Capture the cell that displays the provided text and extract its [X, Y] central coordinate. 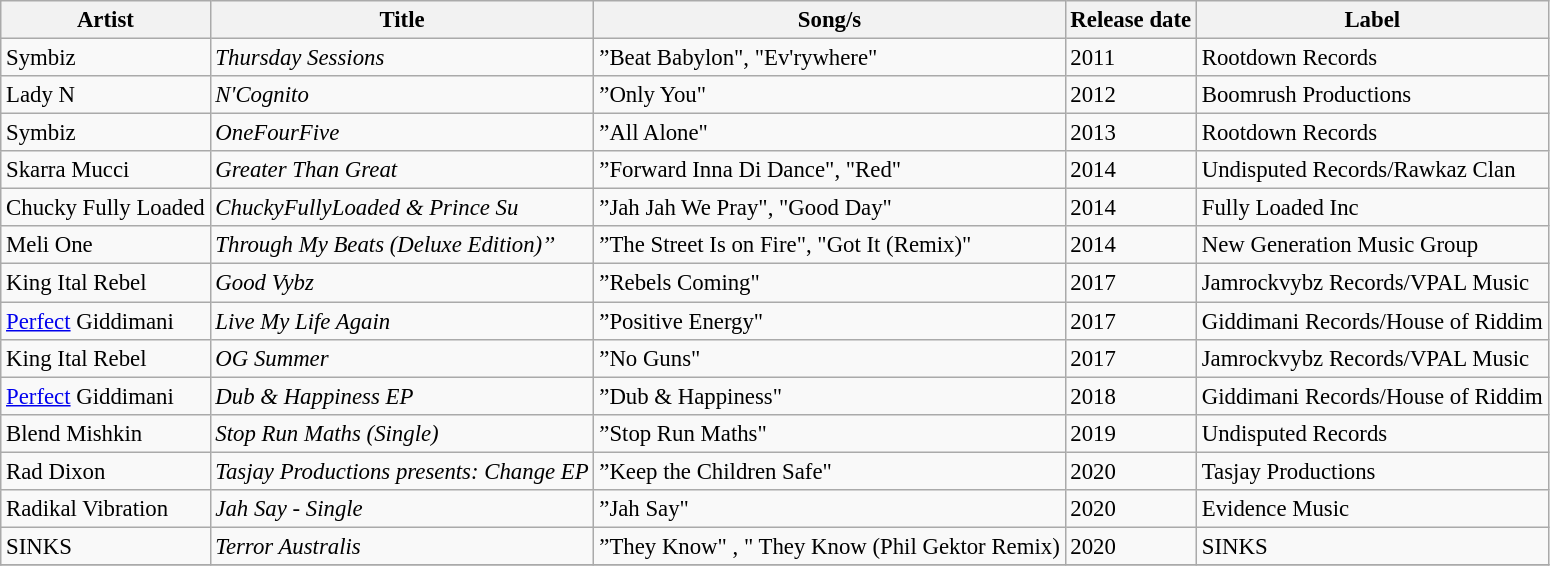
Undisputed Records/Rawkaz Clan [1372, 170]
Meli One [106, 245]
”No Guns" [830, 358]
OneFourFive [402, 133]
New Generation Music Group [1372, 245]
2019 [1130, 433]
”Only You" [830, 95]
”The Street Is on Fire", "Got It (Remix)" [830, 245]
2012 [1130, 95]
Rad Dixon [106, 471]
Radikal Vibration [106, 509]
Greater Than Great [402, 170]
2011 [1130, 58]
”Dub & Happiness" [830, 396]
Evidence Music [1372, 509]
Chucky Fully Loaded [106, 208]
”Stop Run Maths" [830, 433]
”Jah Say" [830, 509]
Jah Say - Single [402, 509]
Thursday Sessions [402, 58]
Skarra Mucci [106, 170]
”Forward Inna Di Dance", "Red" [830, 170]
Artist [106, 20]
Good Vybz [402, 283]
”They Know" , " They Know (Phil Gektor Remix) [830, 546]
Blend Mishkin [106, 433]
Live My Life Again [402, 321]
”Jah Jah We Pray", "Good Day" [830, 208]
Song/s [830, 20]
OG Summer [402, 358]
”Keep the Children Safe" [830, 471]
”Positive Energy" [830, 321]
Fully Loaded Inc [1372, 208]
Through My Beats (Deluxe Edition)’’ [402, 245]
”All Alone" [830, 133]
Label [1372, 20]
ChuckyFullyLoaded & Prince Su [402, 208]
Stop Run Maths (Single) [402, 433]
2018 [1130, 396]
Lady N [106, 95]
2013 [1130, 133]
Tasjay Productions presents: Change EP [402, 471]
Title [402, 20]
N'Cognito [402, 95]
Dub & Happiness EP [402, 396]
Boomrush Productions [1372, 95]
Release date [1130, 20]
”Rebels Coming" [830, 283]
Undisputed Records [1372, 433]
”Beat Babylon", "Ev'rywhere" [830, 58]
Terror Australis [402, 546]
Tasjay Productions [1372, 471]
